Capture the cell that displays the provided text and extract its [X, Y] central coordinate. 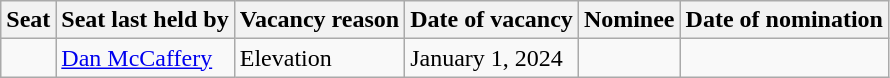
Elevation [319, 58]
Nominee [629, 20]
Date of vacancy [492, 20]
Vacancy reason [319, 20]
Seat last held by [145, 20]
January 1, 2024 [492, 58]
Date of nomination [784, 20]
Seat [28, 20]
Dan McCaffery [145, 58]
